Extract the [X, Y] coordinate from the center of the cell holding the provided text.  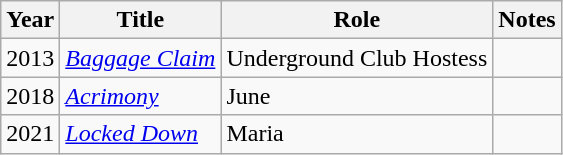
Role [357, 20]
2013 [30, 58]
June [357, 96]
Baggage Claim [140, 58]
2021 [30, 134]
Maria [357, 134]
Underground Club Hostess [357, 58]
Year [30, 20]
Notes [527, 20]
Locked Down [140, 134]
Title [140, 20]
Acrimony [140, 96]
2018 [30, 96]
